Pinpoint the cell where the given text exists, returning its [X, Y] midpoint coordinate. 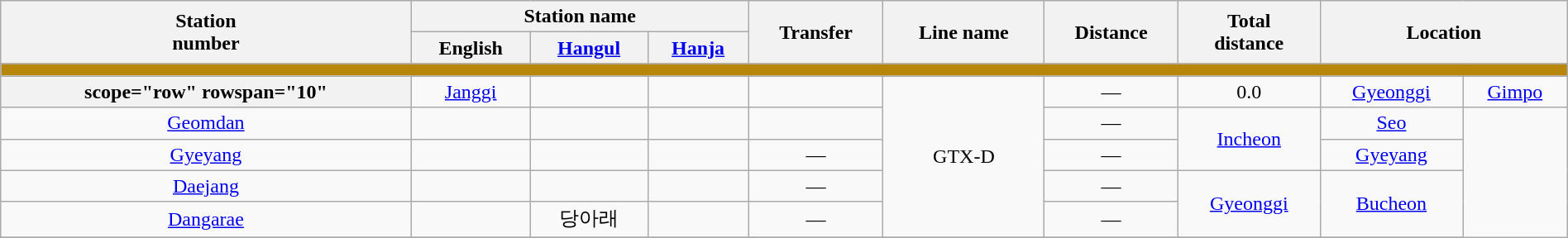
Transfer [815, 32]
scope="row" rowspan="10" [206, 92]
Gimpo [1515, 92]
Station name [580, 17]
Incheon [1249, 139]
GTX-D [964, 157]
Hanja [698, 48]
Line name [964, 32]
Janggi [471, 92]
Distance [1111, 32]
Totaldistance [1249, 32]
Geomdan [206, 123]
Hangul [589, 48]
당아래 [589, 220]
Daejang [206, 186]
Bucheon [1391, 203]
English [471, 48]
0.0 [1249, 92]
Dangarae [206, 220]
Location [1444, 32]
Seo [1391, 123]
Stationnumber [206, 32]
